Determine the [x, y] coordinate at the center of the cell enclosing the given text.  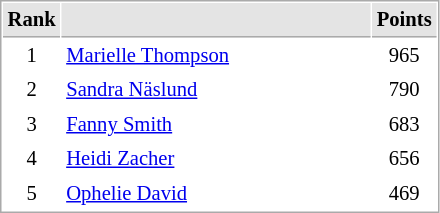
469 [404, 194]
1 [32, 56]
Points [404, 20]
790 [404, 90]
Ophelie David [216, 194]
Marielle Thompson [216, 56]
Sandra Näslund [216, 90]
3 [32, 124]
4 [32, 158]
Fanny Smith [216, 124]
656 [404, 158]
5 [32, 194]
683 [404, 124]
965 [404, 56]
2 [32, 90]
Heidi Zacher [216, 158]
Rank [32, 20]
